Detect which cell encompasses the target text, then output its [X, Y] center coordinate. 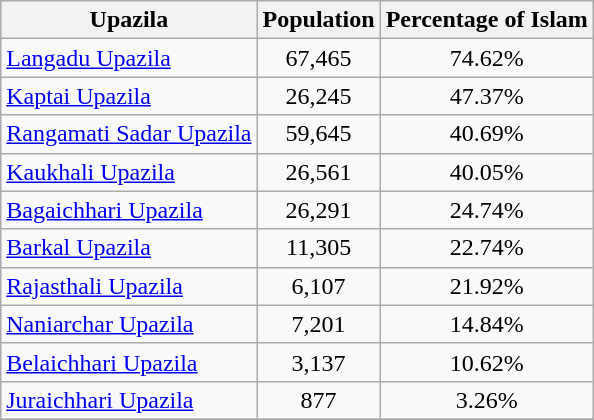
11,305 [318, 248]
7,201 [318, 324]
26,561 [318, 172]
74.62% [486, 58]
Belaichhari Upazila [129, 362]
Barkal Upazila [129, 248]
10.62% [486, 362]
47.37% [486, 96]
Rajasthali Upazila [129, 286]
Kaptai Upazila [129, 96]
3.26% [486, 400]
22.74% [486, 248]
26,245 [318, 96]
6,107 [318, 286]
Percentage of Islam [486, 20]
40.69% [486, 134]
Population [318, 20]
40.05% [486, 172]
59,645 [318, 134]
Bagaichhari Upazila [129, 210]
Juraichhari Upazila [129, 400]
Langadu Upazila [129, 58]
67,465 [318, 58]
877 [318, 400]
14.84% [486, 324]
21.92% [486, 286]
24.74% [486, 210]
26,291 [318, 210]
3,137 [318, 362]
Kaukhali Upazila [129, 172]
Naniarchar Upazila [129, 324]
Upazila [129, 20]
Rangamati Sadar Upazila [129, 134]
